Scan for the cell matching the given text and deliver its (x, y) coordinate at center. 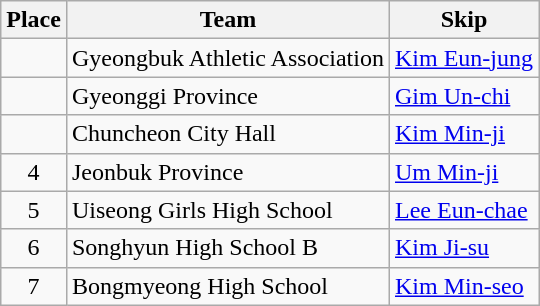
5 (34, 210)
Gyeongbuk Athletic Association (228, 58)
7 (34, 286)
Jeonbuk Province (228, 172)
Um Min-ji (464, 172)
Gyeonggi Province (228, 96)
Kim Ji-su (464, 248)
6 (34, 248)
4 (34, 172)
Kim Min-seo (464, 286)
Chuncheon City Hall (228, 134)
Gim Un-chi (464, 96)
Lee Eun-chae (464, 210)
Uiseong Girls High School (228, 210)
Kim Eun-jung (464, 58)
Place (34, 20)
Songhyun High School B (228, 248)
Bongmyeong High School (228, 286)
Skip (464, 20)
Kim Min-ji (464, 134)
Team (228, 20)
